Pinpoint the cell where the given text exists, returning its (X, Y) midpoint coordinate. 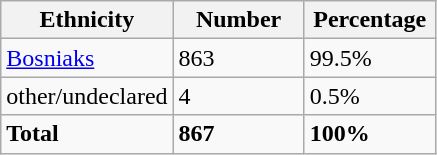
867 (238, 134)
863 (238, 58)
99.5% (370, 58)
0.5% (370, 96)
100% (370, 134)
Percentage (370, 20)
Bosniaks (87, 58)
Ethnicity (87, 20)
Number (238, 20)
Total (87, 134)
4 (238, 96)
other/undeclared (87, 96)
